Provide the [x, y] coordinate of the cell's center where the given text is located.  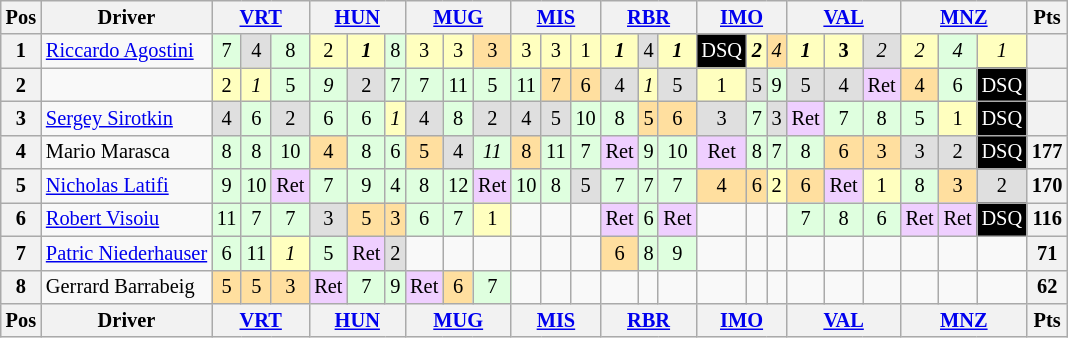
Mario Marasca [126, 152]
170 [1047, 186]
Sergey Sirotkin [126, 118]
62 [1047, 287]
Nicholas Latifi [126, 186]
Patric Niederhauser [126, 253]
116 [1047, 219]
Robert Visoiu [126, 219]
Riccardo Agostini [126, 51]
Gerrard Barrabeig [126, 287]
71 [1047, 253]
12 [458, 186]
177 [1047, 152]
